Locate the cell with the specified text and output its [x, y] center coordinate. 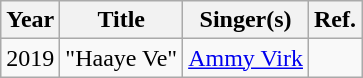
Year [30, 20]
Singer(s) [246, 20]
"Haaye Ve" [122, 58]
Ammy Virk [246, 58]
2019 [30, 58]
Title [122, 20]
Ref. [336, 20]
